Search for the cell housing the specified text and yield its (X, Y) center coordinate. 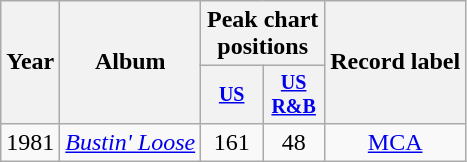
48 (294, 142)
Peak chart positions (263, 34)
Bustin' Loose (130, 142)
Album (130, 62)
Record label (396, 62)
161 (232, 142)
1981 (30, 142)
USR&B (294, 94)
MCA (396, 142)
US (232, 94)
Year (30, 62)
